Capture the cell that displays the provided text and extract its [x, y] central coordinate. 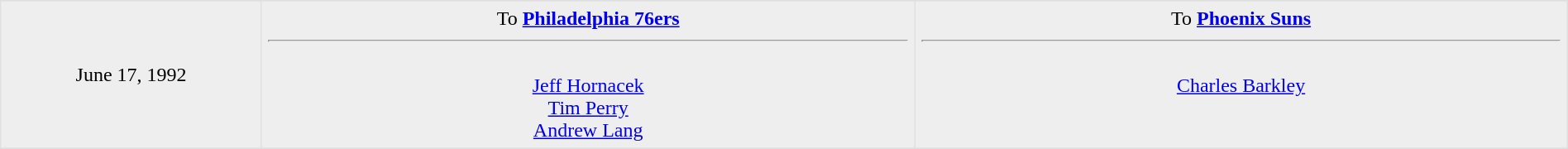
To Phoenix Suns Charles Barkley [1241, 74]
June 17, 1992 [131, 74]
To Philadelphia 76ers Jeff Hornacek Tim Perry Andrew Lang [587, 74]
